Scan for the cell matching the given text and deliver its (X, Y) coordinate at center. 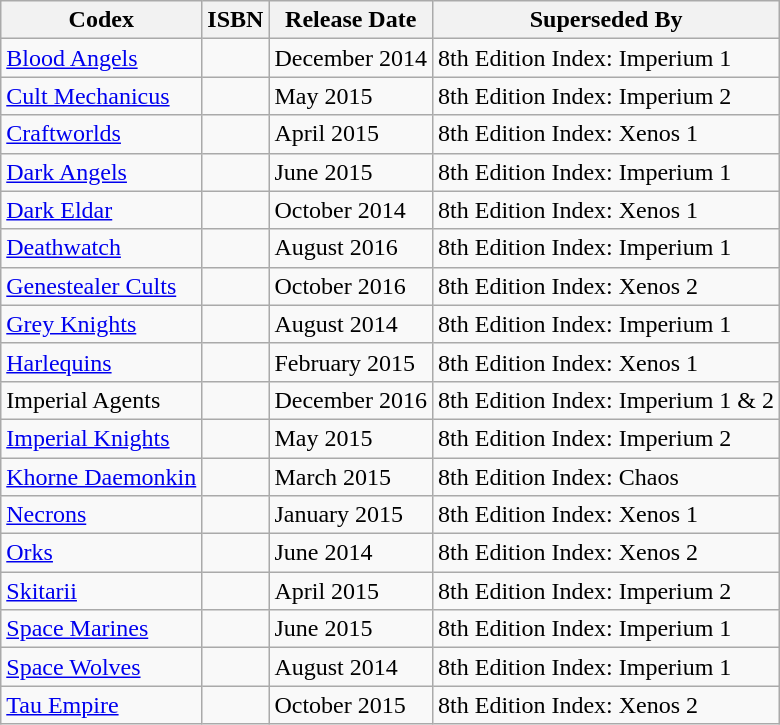
Imperial Knights (102, 438)
Release Date (351, 20)
Codex (102, 20)
August 2016 (351, 248)
October 2014 (351, 210)
Dark Angels (102, 172)
Superseded By (606, 20)
October 2015 (351, 705)
8th Edition Index: Imperium 1 & 2 (606, 400)
8th Edition Index: Chaos (606, 477)
Deathwatch (102, 248)
ISBN (236, 20)
Necrons (102, 515)
December 2014 (351, 58)
Orks (102, 553)
January 2015 (351, 515)
Skitarii (102, 591)
June 2014 (351, 553)
Dark Eldar (102, 210)
Space Wolves (102, 667)
Blood Angels (102, 58)
Tau Empire (102, 705)
December 2016 (351, 400)
Cult Mechanicus (102, 96)
Imperial Agents (102, 400)
Craftworlds (102, 134)
February 2015 (351, 362)
Space Marines (102, 629)
Grey Knights (102, 324)
Genestealer Cults (102, 286)
October 2016 (351, 286)
Khorne Daemonkin (102, 477)
March 2015 (351, 477)
Harlequins (102, 362)
